Search for the cell housing the specified text and yield its (X, Y) center coordinate. 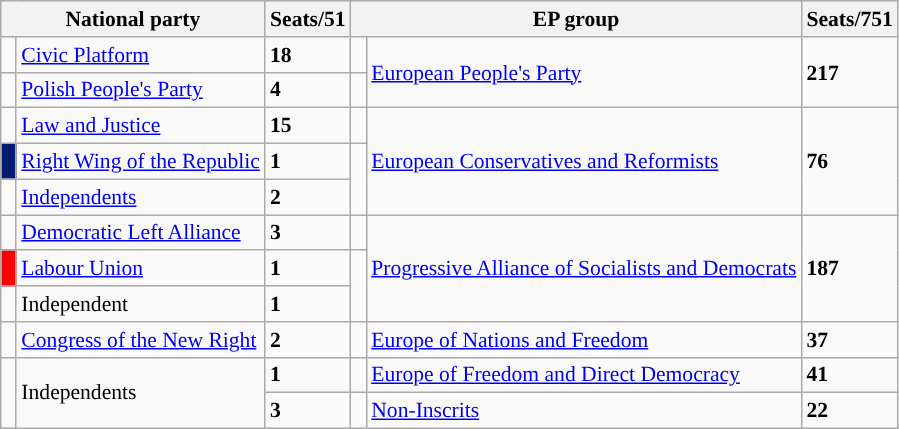
Seats/51 (308, 19)
4 (308, 90)
217 (849, 72)
22 (849, 411)
Progressive Alliance of Socialists and Democrats (584, 268)
Congress of the New Right (140, 340)
European Conservatives and Reformists (584, 162)
Europe of Nations and Freedom (584, 340)
Civic Platform (140, 55)
Independent (140, 304)
Labour Union (140, 269)
European People's Party (584, 72)
EP group (576, 19)
76 (849, 162)
18 (308, 55)
Seats/751 (849, 19)
National party (133, 19)
Polish People's Party (140, 90)
37 (849, 340)
15 (308, 126)
Europe of Freedom and Direct Democracy (584, 375)
Law and Justice (140, 126)
Non-Inscrits (584, 411)
Democratic Left Alliance (140, 233)
Right Wing of the Republic (140, 162)
41 (849, 375)
187 (849, 268)
